From the cell containing the given text, extract its center point as [x, y] coordinate. 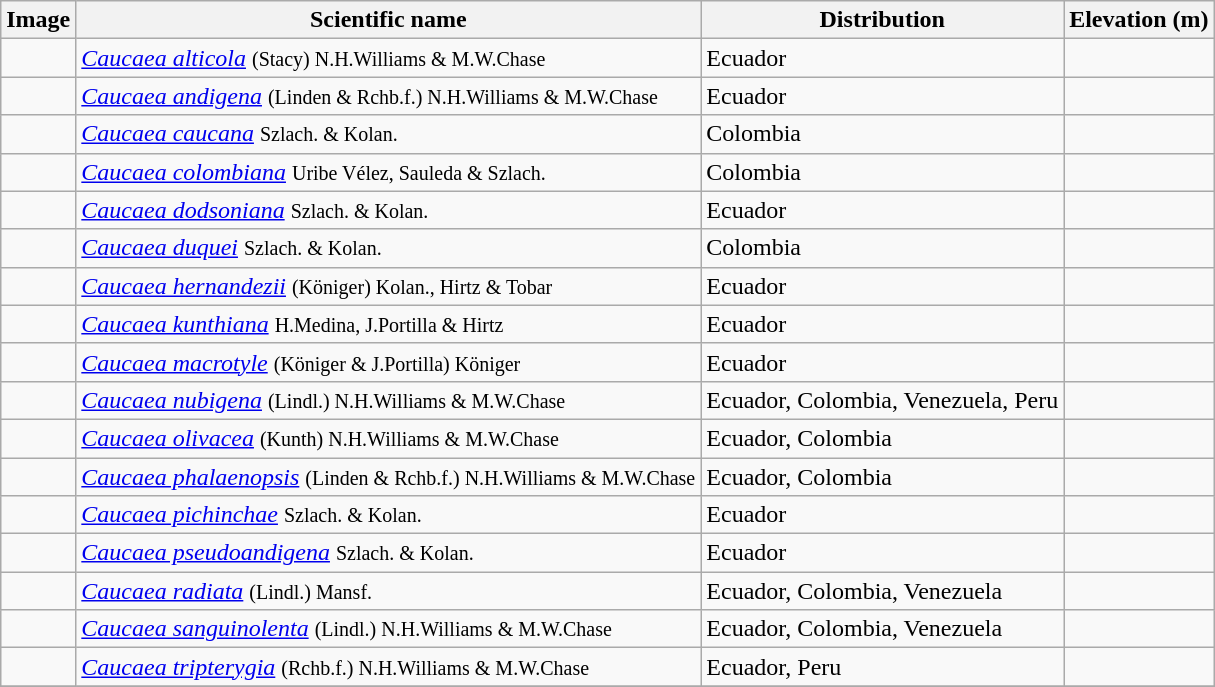
Caucaea caucana Szlach. & Kolan. [388, 134]
Caucaea alticola (Stacy) N.H.Williams & M.W.Chase [388, 58]
Distribution [882, 20]
Caucaea olivacea (Kunth) N.H.Williams & M.W.Chase [388, 438]
Caucaea pichinchae Szlach. & Kolan. [388, 515]
Ecuador, Colombia, Venezuela, Peru [882, 400]
Caucaea tripterygia (Rchb.f.) N.H.Williams & M.W.Chase [388, 667]
Caucaea phalaenopsis (Linden & Rchb.f.) N.H.Williams & M.W.Chase [388, 477]
Scientific name [388, 20]
Ecuador, Peru [882, 667]
Caucaea radiata (Lindl.) Mansf. [388, 591]
Caucaea pseudoandigena Szlach. & Kolan. [388, 553]
Caucaea sanguinolenta (Lindl.) N.H.Williams & M.W.Chase [388, 629]
Caucaea dodsoniana Szlach. & Kolan. [388, 210]
Caucaea andigena (Linden & Rchb.f.) N.H.Williams & M.W.Chase [388, 96]
Image [38, 20]
Elevation (m) [1139, 20]
Caucaea hernandezii (Königer) Kolan., Hirtz & Tobar [388, 286]
Caucaea nubigena (Lindl.) N.H.Williams & M.W.Chase [388, 400]
Caucaea duquei Szlach. & Kolan. [388, 248]
Caucaea kunthiana H.Medina, J.Portilla & Hirtz [388, 324]
Caucaea colombiana Uribe Vélez, Sauleda & Szlach. [388, 172]
Caucaea macrotyle (Königer & J.Portilla) Königer [388, 362]
